Determine the [X, Y] coordinate at the center of the cell enclosing the given text.  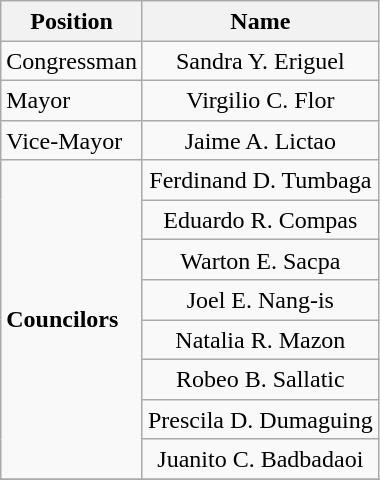
Prescila D. Dumaguing [260, 419]
Eduardo R. Compas [260, 220]
Warton E. Sacpa [260, 260]
Jaime A. Lictao [260, 140]
Joel E. Nang-is [260, 300]
Robeo B. Sallatic [260, 379]
Name [260, 21]
Ferdinand D. Tumbaga [260, 180]
Vice-Mayor [72, 140]
Councilors [72, 320]
Natalia R. Mazon [260, 340]
Congressman [72, 61]
Mayor [72, 100]
Juanito C. Badbadaoi [260, 459]
Position [72, 21]
Sandra Y. Eriguel [260, 61]
Virgilio C. Flor [260, 100]
